From the cell containing the given text, extract its center point as [x, y] coordinate. 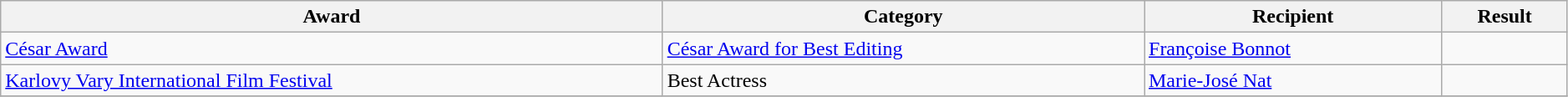
César Award [332, 48]
Best Actress [903, 80]
Marie-José Nat [1293, 80]
César Award for Best Editing [903, 48]
Award [332, 17]
Category [903, 17]
Recipient [1293, 17]
Result [1505, 17]
Françoise Bonnot [1293, 48]
Karlovy Vary International Film Festival [332, 80]
